Capture the cell that displays the provided text and extract its [x, y] central coordinate. 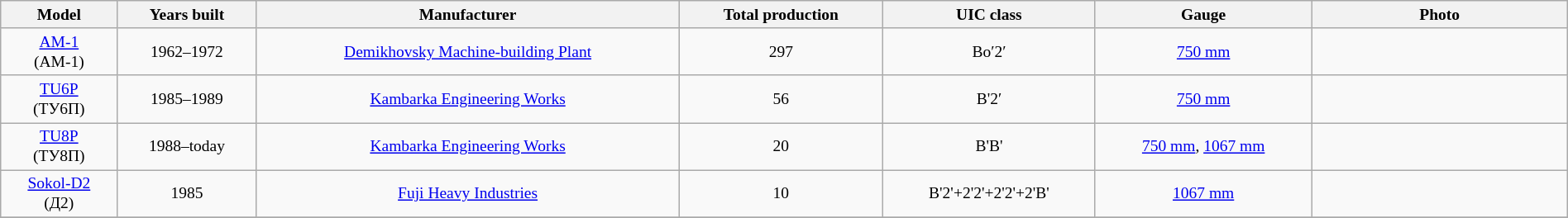
B'B' [989, 147]
56 [781, 99]
AM-1(АМ-1) [60, 51]
1985 [187, 193]
B'2′ [989, 99]
Sokol-D2(Д2) [60, 193]
Bo′2′ [989, 51]
750 mm, 1067 mm [1203, 147]
1985–1989 [187, 99]
297 [781, 51]
1988–today [187, 147]
1067 mm [1203, 193]
Fuji Heavy Industries [468, 193]
UIC class [989, 15]
B'2'+2'2'+2'2'+2'B' [989, 193]
Years built [187, 15]
Demikhovsky Machine-building Plant [468, 51]
Total production [781, 15]
Photo [1439, 15]
Manufacturer [468, 15]
Gauge [1203, 15]
TU6P(ТУ6П) [60, 99]
TU8P(ТУ8П) [60, 147]
10 [781, 193]
20 [781, 147]
Model [60, 15]
1962–1972 [187, 51]
